For the text-containing cell, return its midpoint in (x, y) coordinate format. 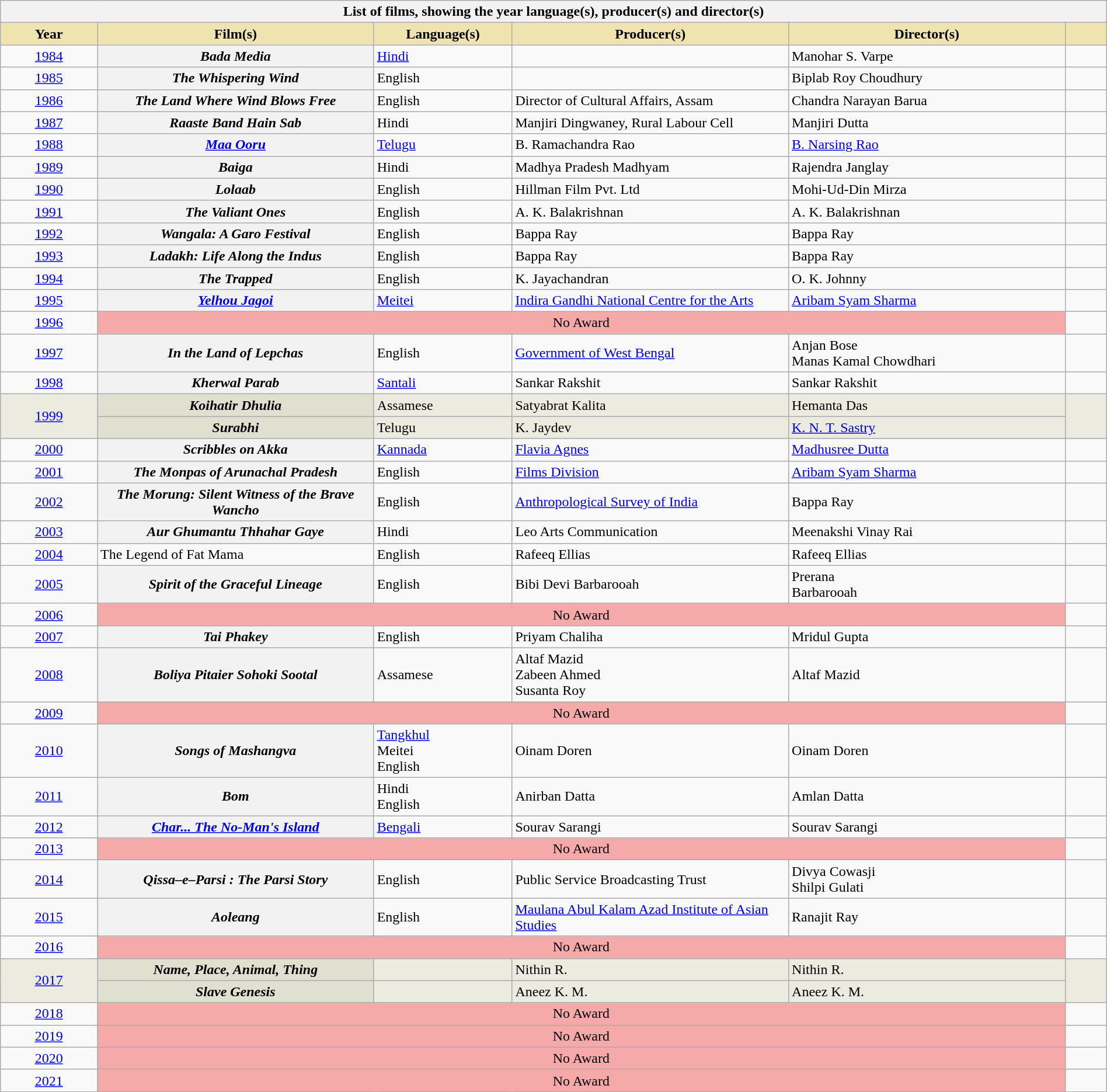
Yelhou Jagoi (235, 301)
2020 (49, 1058)
1992 (49, 234)
The Valiant Ones (235, 211)
2014 (49, 879)
Songs of Mashangva (235, 751)
Bibi Devi Barbarooah (650, 584)
Anjan BoseManas Kamal Chowdhari (927, 353)
Divya CowasjiShilpi Gulati (927, 879)
Name, Place, Animal, Thing (235, 969)
Lolaab (235, 189)
Biplab Roy Choudhury (927, 78)
2015 (49, 917)
2002 (49, 502)
2001 (49, 472)
Raaste Band Hain Sab (235, 123)
Aoleang (235, 917)
Koihatir Dhulia (235, 405)
Leo Arts Communication (650, 532)
Public Service Broadcasting Trust (650, 879)
1985 (49, 78)
1997 (49, 353)
PreranaBarbarooah (927, 584)
Surabhi (235, 427)
Madhya Pradesh Madhyam (650, 167)
Chandra Narayan Barua (927, 100)
K. N. T. Sastry (927, 427)
The Morung: Silent Witness of the Brave Wancho (235, 502)
Flavia Agnes (650, 450)
Maa Ooru (235, 145)
List of films, showing the year language(s), producer(s) and director(s) (553, 12)
Manohar S. Varpe (927, 56)
Boliya Pitaier Sohoki Sootal (235, 674)
Meenakshi Vinay Rai (927, 532)
1984 (49, 56)
2018 (49, 1014)
Wangala: A Garo Festival (235, 234)
Language(s) (443, 34)
K. Jaydev (650, 427)
1998 (49, 383)
The Monpas of Arunachal Pradesh (235, 472)
Ranajit Ray (927, 917)
The Trapped (235, 279)
Kherwal Parab (235, 383)
Meitei (443, 301)
Director(s) (927, 34)
1986 (49, 100)
In the Land of Lepchas (235, 353)
Ladakh: Life Along the Indus (235, 256)
Manjiri Dingwaney, Rural Labour Cell (650, 123)
Anthropological Survey of India (650, 502)
2000 (49, 450)
Satyabrat Kalita (650, 405)
Indira Gandhi National Centre for the Arts (650, 301)
Bada Media (235, 56)
Director of Cultural Affairs, Assam (650, 100)
2010 (49, 751)
Government of West Bengal (650, 353)
Producer(s) (650, 34)
Year (49, 34)
2016 (49, 947)
Santali (443, 383)
Aur Ghumantu Thhahar Gaye (235, 532)
Amlan Datta (927, 797)
The Land Where Wind Blows Free (235, 100)
2004 (49, 554)
2009 (49, 713)
Altaf Mazid (927, 674)
HindiEnglish (443, 797)
Tai Phakey (235, 637)
1994 (49, 279)
1987 (49, 123)
Hillman Film Pvt. Ltd (650, 189)
2012 (49, 827)
2021 (49, 1080)
1996 (49, 323)
K. Jayachandran (650, 279)
Manjiri Dutta (927, 123)
The Whispering Wind (235, 78)
1988 (49, 145)
Qissa–e–Parsi : The Parsi Story (235, 879)
2005 (49, 584)
The Legend of Fat Mama (235, 554)
Scribbles on Akka (235, 450)
2017 (49, 980)
2008 (49, 674)
Altaf MazidZabeen AhmedSusanta Roy (650, 674)
Mridul Gupta (927, 637)
B. Narsing Rao (927, 145)
Kannada (443, 450)
2011 (49, 797)
1991 (49, 211)
Rajendra Janglay (927, 167)
B. Ramachandra Rao (650, 145)
2003 (49, 532)
2019 (49, 1036)
1999 (49, 416)
1993 (49, 256)
Maulana Abul Kalam Azad Institute of Asian Studies (650, 917)
Film(s) (235, 34)
Hemanta Das (927, 405)
Bom (235, 797)
Films Division (650, 472)
Madhusree Dutta (927, 450)
Spirit of the Graceful Lineage (235, 584)
1989 (49, 167)
Anirban Datta (650, 797)
2013 (49, 849)
Mohi-Ud-Din Mirza (927, 189)
2006 (49, 614)
O. K. Johnny (927, 279)
Baiga (235, 167)
Priyam Chaliha (650, 637)
Slave Genesis (235, 992)
2007 (49, 637)
1990 (49, 189)
Bengali (443, 827)
Char... The No-Man's Island (235, 827)
TangkhulMeiteiEnglish (443, 751)
1995 (49, 301)
